Identify which cell holds the provided text, then report its (X, Y) central coordinate. 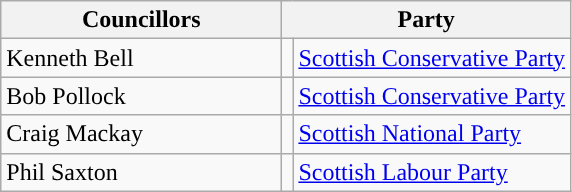
Party (426, 20)
Bob Pollock (142, 96)
Scottish Labour Party (432, 172)
Phil Saxton (142, 172)
Councillors (142, 20)
Scottish National Party (432, 134)
Craig Mackay (142, 134)
Kenneth Bell (142, 58)
